Pinpoint the cell where the given text exists, returning its [X, Y] midpoint coordinate. 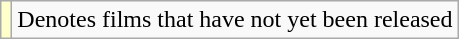
Denotes films that have not yet been released [235, 20]
